Capture the cell that displays the provided text and extract its [X, Y] central coordinate. 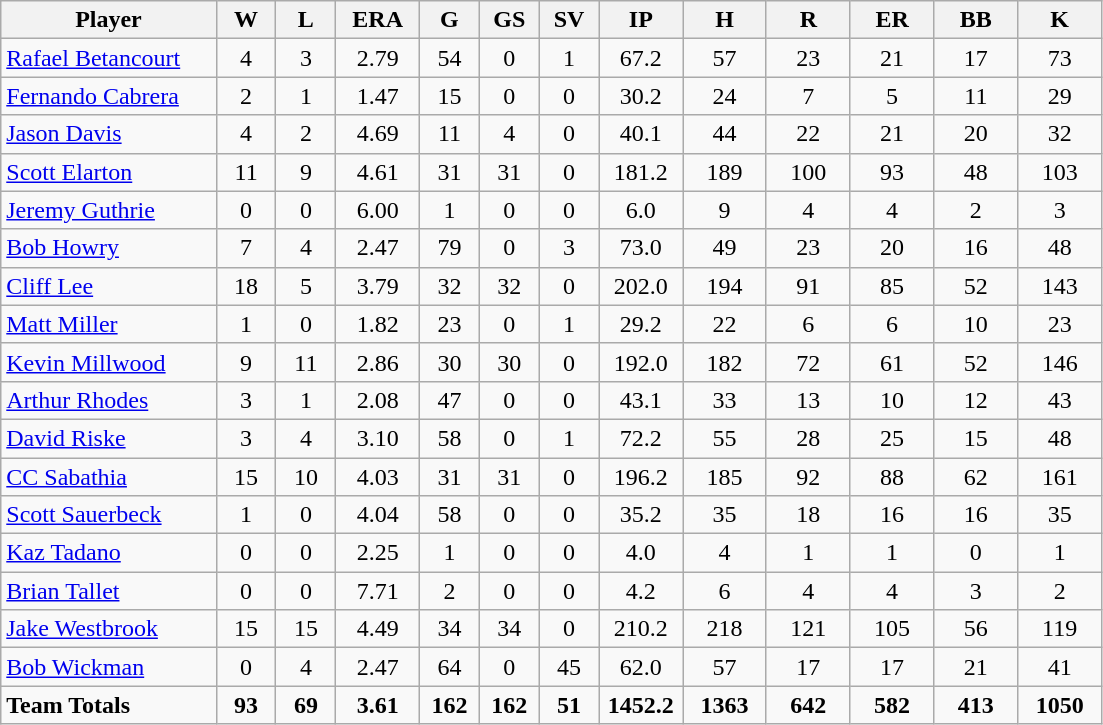
David Riske [108, 438]
146 [1060, 362]
100 [808, 172]
24 [725, 96]
4.0 [641, 553]
29 [1060, 96]
55 [725, 438]
Player [108, 20]
47 [450, 400]
2.79 [378, 58]
29.2 [641, 324]
Matt Miller [108, 324]
IP [641, 20]
210.2 [641, 629]
G [450, 20]
1363 [725, 705]
92 [808, 477]
4.61 [378, 172]
189 [725, 172]
Rafael Betancourt [108, 58]
73 [1060, 58]
43 [1060, 400]
6.00 [378, 210]
72.2 [641, 438]
3.10 [378, 438]
H [725, 20]
4.04 [378, 515]
54 [450, 58]
Arthur Rhodes [108, 400]
218 [725, 629]
91 [808, 286]
61 [892, 362]
45 [569, 667]
Team Totals [108, 705]
73.0 [641, 248]
Brian Tallet [108, 591]
Scott Elarton [108, 172]
642 [808, 705]
Fernando Cabrera [108, 96]
2.25 [378, 553]
3.79 [378, 286]
56 [976, 629]
1.82 [378, 324]
194 [725, 286]
85 [892, 286]
582 [892, 705]
185 [725, 477]
13 [808, 400]
1050 [1060, 705]
W [246, 20]
49 [725, 248]
ERA [378, 20]
4.03 [378, 477]
202.0 [641, 286]
CC Sabathia [108, 477]
4.2 [641, 591]
ER [892, 20]
Scott Sauerbeck [108, 515]
Jake Westbrook [108, 629]
51 [569, 705]
3.61 [378, 705]
119 [1060, 629]
105 [892, 629]
64 [450, 667]
12 [976, 400]
192.0 [641, 362]
Cliff Lee [108, 286]
4.69 [378, 134]
161 [1060, 477]
R [808, 20]
GS [509, 20]
62.0 [641, 667]
196.2 [641, 477]
Jeremy Guthrie [108, 210]
43.1 [641, 400]
72 [808, 362]
SV [569, 20]
K [1060, 20]
33 [725, 400]
413 [976, 705]
103 [1060, 172]
62 [976, 477]
40.1 [641, 134]
182 [725, 362]
4.49 [378, 629]
2.86 [378, 362]
28 [808, 438]
Jason Davis [108, 134]
143 [1060, 286]
BB [976, 20]
1452.2 [641, 705]
88 [892, 477]
Kevin Millwood [108, 362]
30.2 [641, 96]
Bob Wickman [108, 667]
121 [808, 629]
2.08 [378, 400]
25 [892, 438]
7.71 [378, 591]
41 [1060, 667]
181.2 [641, 172]
6.0 [641, 210]
44 [725, 134]
69 [306, 705]
Kaz Tadano [108, 553]
35.2 [641, 515]
79 [450, 248]
Bob Howry [108, 248]
L [306, 20]
67.2 [641, 58]
1.47 [378, 96]
